Search for the cell housing the specified text and yield its (x, y) center coordinate. 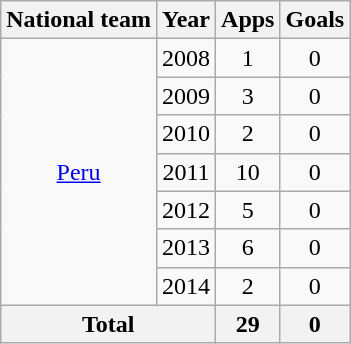
Apps (248, 20)
Peru (79, 172)
6 (248, 248)
Total (108, 324)
2008 (186, 58)
2013 (186, 248)
5 (248, 210)
2011 (186, 172)
Goals (315, 20)
2014 (186, 286)
2010 (186, 134)
29 (248, 324)
10 (248, 172)
1 (248, 58)
3 (248, 96)
2012 (186, 210)
National team (79, 20)
2009 (186, 96)
Year (186, 20)
